Output the [x, y] coordinate of the center of the cell containing the given text.  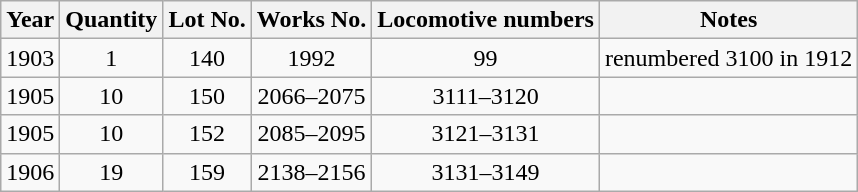
1992 [311, 58]
Works No. [311, 20]
99 [486, 58]
1903 [30, 58]
159 [207, 172]
2066–2075 [311, 96]
152 [207, 134]
renumbered 3100 in 1912 [728, 58]
Locomotive numbers [486, 20]
Quantity [112, 20]
140 [207, 58]
Year [30, 20]
2085–2095 [311, 134]
19 [112, 172]
3111–3120 [486, 96]
1 [112, 58]
3131–3149 [486, 172]
150 [207, 96]
1906 [30, 172]
Notes [728, 20]
Lot No. [207, 20]
3121–3131 [486, 134]
2138–2156 [311, 172]
